For the text-containing cell, return its midpoint in [X, Y] coordinate format. 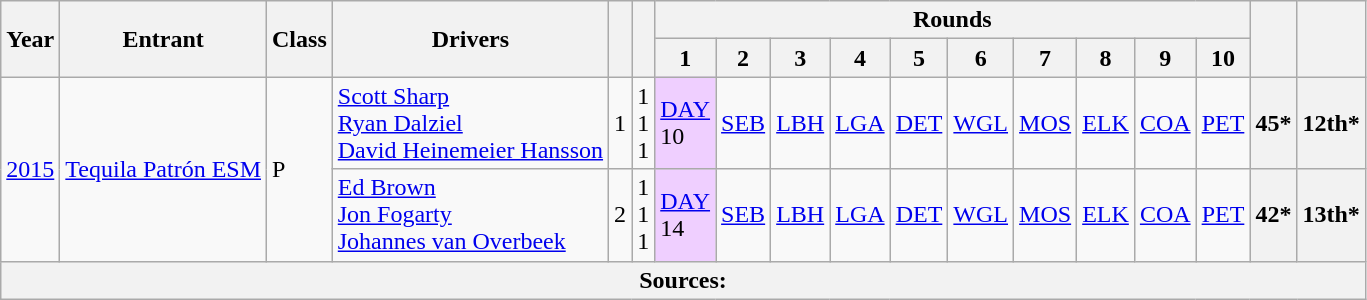
13th* [1331, 215]
42* [1274, 215]
6 [981, 58]
2015 [30, 169]
DAY14 [686, 215]
Entrant [164, 39]
Drivers [470, 39]
10 [1223, 58]
DAY10 [686, 123]
45* [1274, 123]
12th* [1331, 123]
4 [860, 58]
Scott Sharp Ryan Dalziel David Heinemeier Hansson [470, 123]
7 [1046, 58]
Ed Brown Jon Fogarty Johannes van Overbeek [470, 215]
Class [300, 39]
5 [919, 58]
Sources: [684, 280]
8 [1106, 58]
Rounds [952, 20]
Tequila Patrón ESM [164, 169]
9 [1165, 58]
P [300, 169]
Year [30, 39]
3 [800, 58]
